Locate the cell with the specified text and output its [X, Y] center coordinate. 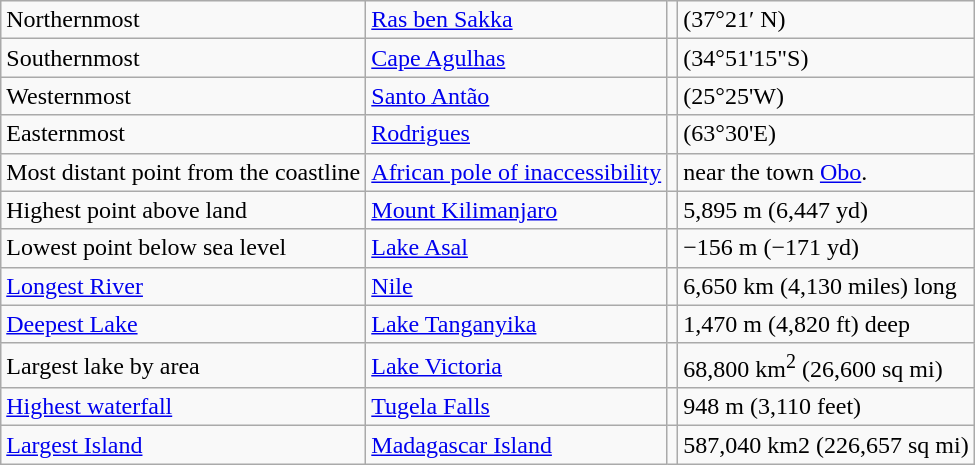
(37°21′ N) [826, 20]
(63°30'E) [826, 134]
Santo Antão [516, 96]
Ras ben Sakka [516, 20]
Most distant point from the coastline [184, 172]
(34°51'15"S) [826, 58]
948 m (3,110 feet) [826, 407]
African pole of inaccessibility [516, 172]
Lake Asal [516, 248]
near the town Obo. [826, 172]
Southernmost [184, 58]
1,470 m (4,820 ft) deep [826, 324]
Lowest point below sea level [184, 248]
Tugela Falls [516, 407]
6,650 km (4,130 miles) long [826, 286]
Largest lake by area [184, 366]
5,895 m (6,447 yd) [826, 210]
Highest point above land [184, 210]
(25°25'W) [826, 96]
−156 m (−171 yd) [826, 248]
Madagascar Island [516, 445]
Highest waterfall [184, 407]
Northernmost [184, 20]
Rodrigues [516, 134]
Longest River [184, 286]
Lake Tanganyika [516, 324]
587,040 km2 (226,657 sq mi) [826, 445]
Easternmost [184, 134]
68,800 km2 (26,600 sq mi) [826, 366]
Lake Victoria [516, 366]
Cape Agulhas [516, 58]
Deepest Lake [184, 324]
Largest Island [184, 445]
Mount Kilimanjaro [516, 210]
Nile [516, 286]
Westernmost [184, 96]
